Detect which cell encompasses the target text, then output its (x, y) center coordinate. 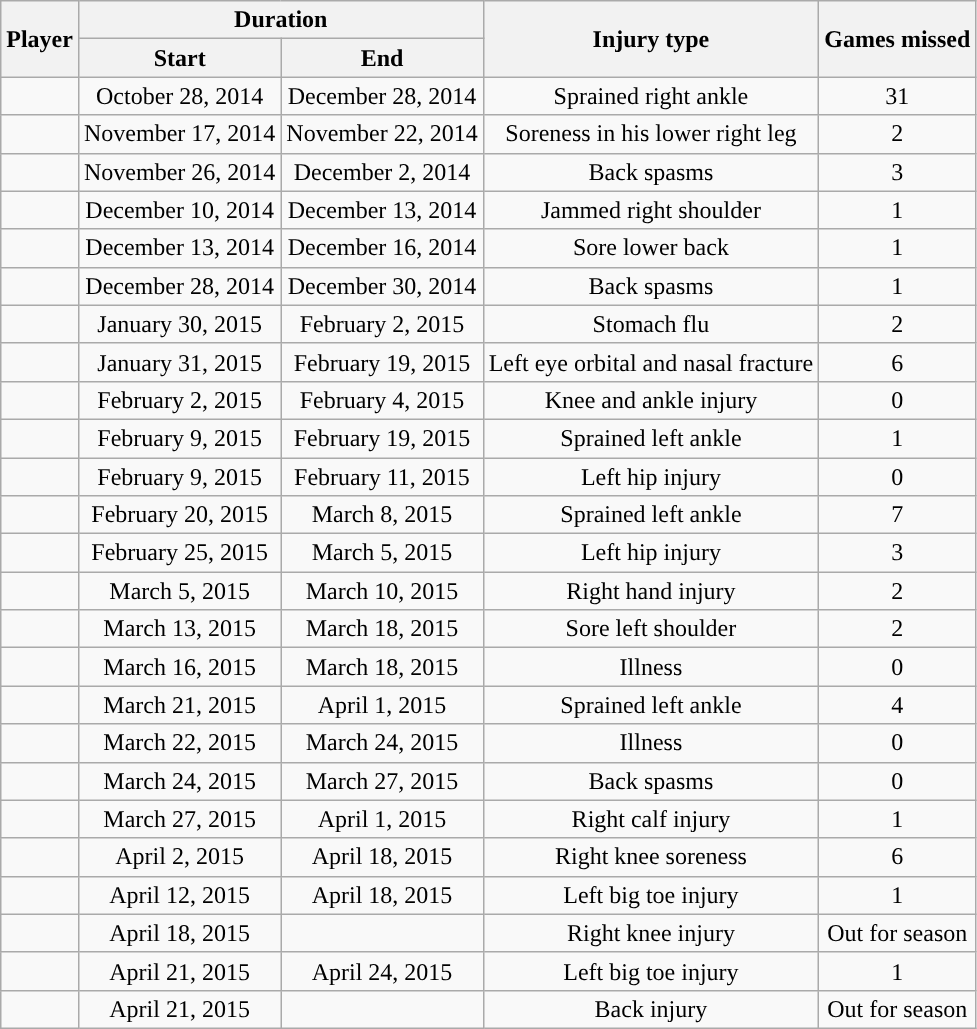
Sprained right ankle (651, 96)
Knee and ankle injury (651, 400)
Right knee injury (651, 933)
March 13, 2015 (179, 629)
February 25, 2015 (179, 553)
Duration (280, 20)
March 16, 2015 (179, 667)
Player (40, 39)
November 26, 2014 (179, 172)
Right calf injury (651, 819)
Stomach flu (651, 324)
Right hand injury (651, 591)
Soreness in his lower right leg (651, 134)
November 22, 2014 (382, 134)
31 (898, 96)
December 30, 2014 (382, 286)
March 8, 2015 (382, 515)
February 11, 2015 (382, 477)
4 (898, 705)
April 24, 2015 (382, 971)
Jammed right shoulder (651, 210)
March 21, 2015 (179, 705)
Right knee soreness (651, 857)
Sore lower back (651, 248)
January 30, 2015 (179, 324)
March 10, 2015 (382, 591)
November 17, 2014 (179, 134)
February 20, 2015 (179, 515)
October 28, 2014 (179, 96)
Start (179, 58)
February 4, 2015 (382, 400)
December 2, 2014 (382, 172)
End (382, 58)
December 10, 2014 (179, 210)
April 2, 2015 (179, 857)
December 16, 2014 (382, 248)
April 12, 2015 (179, 895)
Injury type (651, 39)
Left eye orbital and nasal fracture (651, 362)
Sore left shoulder (651, 629)
March 22, 2015 (179, 743)
7 (898, 515)
January 31, 2015 (179, 362)
Back injury (651, 1009)
Games missed (898, 39)
